Pinpoint the cell where the given text exists, returning its (X, Y) midpoint coordinate. 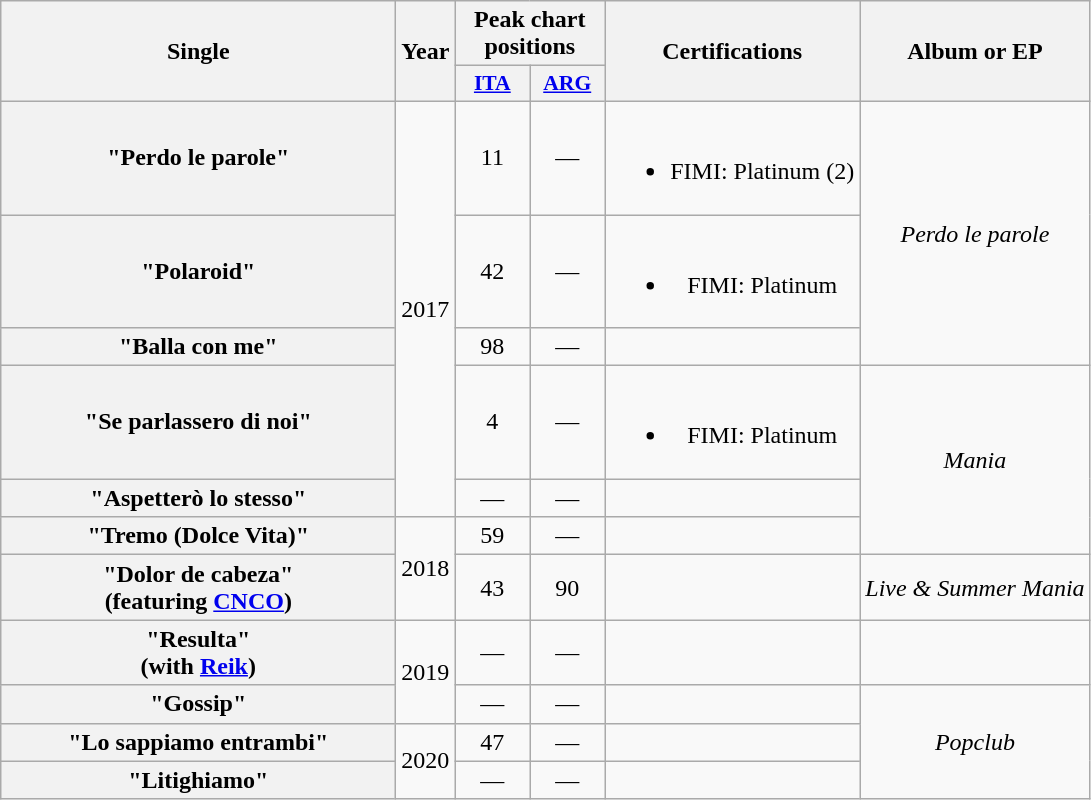
ITA (492, 84)
"Dolor de cabeza"(featuring CNCO) (198, 588)
2020 (426, 761)
ARG (568, 84)
Single (198, 52)
Perdo le parole (975, 233)
"Aspetterò lo stesso" (198, 498)
"Perdo le parole" (198, 158)
"Polaroid" (198, 270)
"Se parlassero di noi" (198, 422)
Year (426, 52)
Certifications (732, 52)
Album or EP (975, 52)
98 (492, 347)
2019 (426, 672)
11 (492, 158)
Peak chart positions (530, 34)
Mania (975, 460)
Popclub (975, 742)
2018 (426, 568)
43 (492, 588)
"Litighiamo" (198, 780)
90 (568, 588)
Live & Summer Mania (975, 588)
47 (492, 742)
59 (492, 536)
"Balla con me" (198, 347)
4 (492, 422)
2017 (426, 308)
"Tremo (Dolce Vita)" (198, 536)
"Gossip" (198, 704)
42 (492, 270)
"Lo sappiamo entrambi" (198, 742)
FIMI: Platinum (2) (732, 158)
"Resulta"(with Reik) (198, 652)
